Capture the cell that displays the provided text and extract its [x, y] central coordinate. 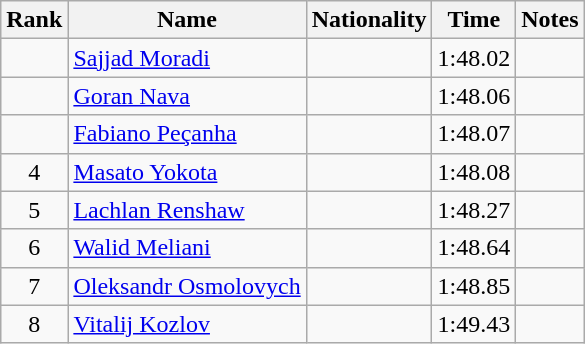
7 [34, 286]
Notes [550, 20]
Rank [34, 20]
4 [34, 172]
Masato Yokota [187, 172]
Lachlan Renshaw [187, 210]
6 [34, 248]
Oleksandr Osmolovych [187, 286]
1:48.27 [474, 210]
1:48.85 [474, 286]
Nationality [369, 20]
Fabiano Peçanha [187, 134]
Name [187, 20]
1:48.02 [474, 58]
8 [34, 324]
Sajjad Moradi [187, 58]
Vitalij Kozlov [187, 324]
Walid Meliani [187, 248]
1:48.64 [474, 248]
Goran Nava [187, 96]
5 [34, 210]
1:48.06 [474, 96]
1:49.43 [474, 324]
1:48.07 [474, 134]
1:48.08 [474, 172]
Time [474, 20]
